Search for the cell housing the specified text and yield its [x, y] center coordinate. 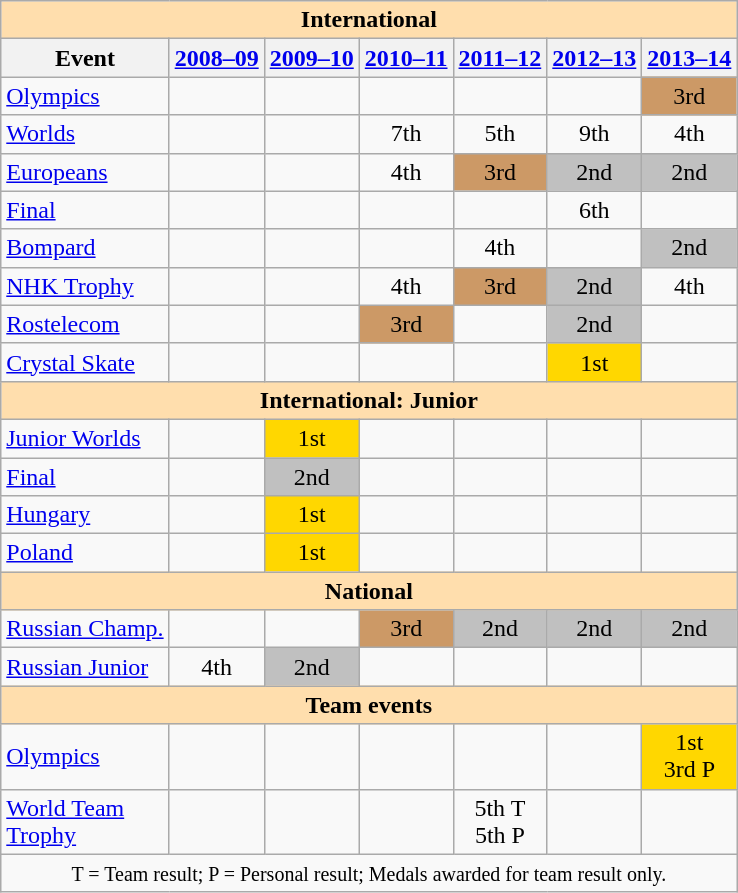
Crystal Skate [85, 362]
Team events [369, 705]
Poland [85, 553]
Russian Champ. [85, 629]
National [369, 591]
6th [594, 210]
9th [594, 134]
2012–13 [594, 58]
Europeans [85, 172]
NHK Trophy [85, 286]
International [369, 20]
2013–14 [690, 58]
Junior Worlds [85, 438]
7th [406, 134]
5th T 5th P [500, 822]
Rostelecom [85, 324]
2010–11 [406, 58]
Worlds [85, 134]
2011–12 [500, 58]
World Team Trophy [85, 822]
International: Junior [369, 400]
2009–10 [312, 58]
5th [500, 134]
T = Team result; P = Personal result; Medals awarded for team result only. [369, 873]
2008–09 [216, 58]
Event [85, 58]
Bompard [85, 248]
Hungary [85, 515]
Russian Junior [85, 667]
1st 3rd P [690, 756]
